Determine the [X, Y] coordinate at the center of the cell enclosing the given text.  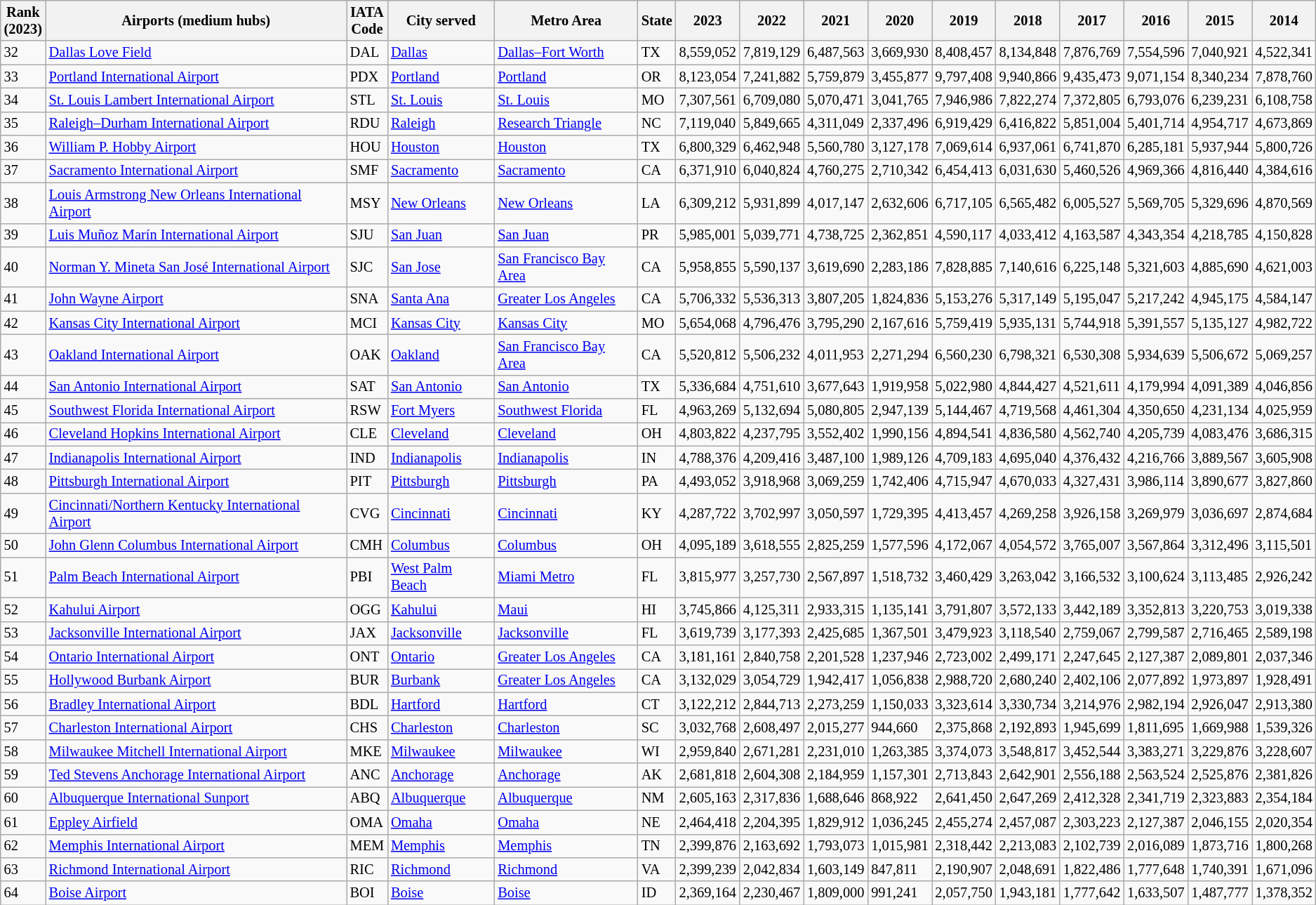
1,056,838 [900, 680]
45 [23, 411]
2,399,876 [707, 846]
5,132,694 [772, 411]
6,560,230 [964, 355]
3,220,753 [1220, 609]
Bradley International Airport [197, 704]
4,719,568 [1028, 411]
4,125,311 [772, 609]
2,759,067 [1092, 633]
William P. Hobby Airport [197, 147]
BUR [367, 680]
4,969,366 [1155, 171]
3,228,607 [1284, 751]
3,572,133 [1028, 609]
4,461,304 [1092, 411]
3,214,976 [1092, 704]
2,412,328 [1092, 798]
Palm Beach International Airport [197, 577]
2020 [900, 20]
64 [23, 893]
2,163,692 [772, 846]
2,525,876 [1220, 775]
58 [23, 751]
8,408,457 [964, 53]
3,455,877 [900, 77]
1,671,096 [1284, 869]
4,384,616 [1284, 171]
4,287,722 [707, 513]
Kahului Airport [197, 609]
2,184,959 [835, 775]
2,369,164 [707, 893]
3,050,597 [835, 513]
847,811 [900, 869]
3,702,997 [772, 513]
3,460,429 [964, 577]
2,680,240 [1028, 680]
Luis Muñoz Marín International Airport [197, 235]
1,793,073 [835, 846]
6,285,181 [1155, 147]
2,499,171 [1028, 656]
1,518,732 [900, 577]
43 [23, 355]
Metro Area [566, 20]
IATACode [367, 20]
3,330,734 [1028, 704]
63 [23, 869]
5,506,672 [1220, 355]
6,919,429 [964, 124]
2,959,840 [707, 751]
2,057,750 [964, 893]
61 [23, 822]
4,327,431 [1092, 481]
4,715,947 [964, 481]
3,791,807 [964, 609]
5,070,471 [835, 100]
1,811,695 [1155, 727]
3,619,739 [707, 633]
2,844,713 [772, 704]
7,372,805 [1092, 100]
SAT [367, 387]
1,036,245 [900, 822]
4,590,117 [964, 235]
3,815,977 [707, 577]
3,032,768 [707, 727]
6,040,824 [772, 171]
BOI [367, 893]
Rank(2023) [23, 20]
4,054,572 [1028, 546]
6,454,413 [964, 171]
Dallas [441, 53]
5,654,068 [707, 323]
1,539,326 [1284, 727]
3,669,930 [900, 53]
Fort Myers [441, 411]
TN [657, 846]
52 [23, 609]
2017 [1092, 20]
5,800,726 [1284, 147]
2,641,450 [964, 798]
5,759,879 [835, 77]
5,759,419 [964, 323]
5,934,639 [1155, 355]
3,890,677 [1220, 481]
Ontario [441, 656]
2,425,685 [835, 633]
2,303,223 [1092, 822]
PBI [367, 577]
St. Louis Lambert International Airport [197, 100]
3,229,876 [1220, 751]
5,080,805 [835, 411]
2,016,089 [1155, 846]
4,522,341 [1284, 53]
50 [23, 546]
5,153,276 [964, 299]
AK [657, 775]
4,562,740 [1092, 434]
1,577,596 [900, 546]
1,135,141 [900, 609]
5,460,526 [1092, 171]
5,506,232 [772, 355]
3,827,860 [1284, 481]
2016 [1155, 20]
1,777,642 [1092, 893]
4,982,722 [1284, 323]
West Palm Beach [441, 577]
1,809,000 [835, 893]
2,283,186 [900, 267]
1,150,033 [900, 704]
RSW [367, 411]
KY [657, 513]
9,797,408 [964, 77]
2,231,010 [835, 751]
5,849,665 [772, 124]
Burbank [441, 680]
3,041,765 [900, 100]
6,371,910 [707, 171]
ABQ [367, 798]
3,548,817 [1028, 751]
9,940,866 [1028, 77]
1,873,716 [1220, 846]
40 [23, 267]
3,686,315 [1284, 434]
NE [657, 822]
5,935,131 [1028, 323]
BDL [367, 704]
2,563,524 [1155, 775]
4,413,457 [964, 513]
5,958,855 [707, 267]
4,269,258 [1028, 513]
3,765,007 [1092, 546]
54 [23, 656]
2,988,720 [964, 680]
3,181,161 [707, 656]
4,011,953 [835, 355]
1,945,699 [1092, 727]
4,760,275 [835, 171]
Dallas–Fort Worth [566, 53]
35 [23, 124]
4,311,049 [835, 124]
4,803,822 [707, 434]
6,462,948 [772, 147]
2,273,259 [835, 704]
Kansas City International Airport [197, 323]
3,115,501 [1284, 546]
1,824,836 [900, 299]
2,647,269 [1028, 798]
2,020,354 [1284, 822]
4,033,412 [1028, 235]
4,816,440 [1220, 171]
1,973,897 [1220, 680]
1,822,486 [1092, 869]
4,954,717 [1220, 124]
3,619,690 [835, 267]
5,144,467 [964, 411]
3,745,866 [707, 609]
4,894,541 [964, 434]
2,318,442 [964, 846]
55 [23, 680]
Milwaukee Mitchell International Airport [197, 751]
5,039,771 [772, 235]
1,669,988 [1220, 727]
OMA [367, 822]
DAL [367, 53]
Miami Metro [566, 577]
Santa Ana [441, 299]
6,309,212 [707, 203]
5,069,257 [1284, 355]
JAX [367, 633]
2,608,497 [772, 727]
32 [23, 53]
4,205,739 [1155, 434]
3,054,729 [772, 680]
6,031,630 [1028, 171]
STL [367, 100]
NM [657, 798]
Louis Armstrong New Orleans International Airport [197, 203]
56 [23, 704]
OAK [367, 355]
5,851,004 [1092, 124]
1,740,391 [1220, 869]
4,870,569 [1284, 203]
1,603,149 [835, 869]
62 [23, 846]
3,113,485 [1220, 577]
2,192,893 [1028, 727]
3,263,042 [1028, 577]
2,323,883 [1220, 798]
4,673,869 [1284, 124]
2,589,198 [1284, 633]
3,926,158 [1092, 513]
2,190,907 [964, 869]
34 [23, 100]
4,237,795 [772, 434]
2022 [772, 20]
39 [23, 235]
HI [657, 609]
3,383,271 [1155, 751]
MCI [367, 323]
5,336,684 [707, 387]
2,037,346 [1284, 656]
51 [23, 577]
2,567,897 [835, 577]
Eppley Airfield [197, 822]
State [657, 20]
7,828,885 [964, 267]
2019 [964, 20]
6,108,758 [1284, 100]
Southwest Florida International Airport [197, 411]
OGG [367, 609]
2,716,465 [1220, 633]
1,800,268 [1284, 846]
4,209,416 [772, 458]
2,713,843 [964, 775]
6,565,482 [1028, 203]
3,795,290 [835, 323]
1,777,648 [1155, 869]
RDU [367, 124]
1,919,958 [900, 387]
9,435,473 [1092, 77]
6,416,822 [1028, 124]
2,457,087 [1028, 822]
5,706,332 [707, 299]
3,479,923 [964, 633]
7,878,760 [1284, 77]
2,710,342 [900, 171]
2,048,691 [1028, 869]
1,367,501 [900, 633]
VA [657, 869]
PIT [367, 481]
4,788,376 [707, 458]
ONT [367, 656]
CMH [367, 546]
Dallas Love Field [197, 53]
1,633,507 [1155, 893]
4,150,828 [1284, 235]
2,042,834 [772, 869]
4,216,766 [1155, 458]
6,793,076 [1155, 100]
2,825,259 [835, 546]
5,135,127 [1220, 323]
6,717,105 [964, 203]
6,225,148 [1092, 267]
2,201,528 [835, 656]
ID [657, 893]
7,040,921 [1220, 53]
1,990,156 [900, 434]
2,642,901 [1028, 775]
6,741,870 [1092, 147]
4,836,580 [1028, 434]
7,554,596 [1155, 53]
3,257,730 [772, 577]
3,269,979 [1155, 513]
2,556,188 [1092, 775]
4,376,432 [1092, 458]
Raleigh [441, 124]
4,083,476 [1220, 434]
3,019,338 [1284, 609]
59 [23, 775]
3,442,189 [1092, 609]
4,521,611 [1092, 387]
4,095,189 [707, 546]
2023 [707, 20]
9,071,154 [1155, 77]
3,807,205 [835, 299]
CVG [367, 513]
NC [657, 124]
SNA [367, 299]
2014 [1284, 20]
5,022,980 [964, 387]
4,945,175 [1220, 299]
Memphis International Airport [197, 846]
4,231,134 [1220, 411]
3,100,624 [1155, 577]
6,530,308 [1092, 355]
1,015,981 [900, 846]
3,986,114 [1155, 481]
IN [657, 458]
Norman Y. Mineta San José International Airport [197, 267]
53 [23, 633]
44 [23, 387]
5,744,918 [1092, 323]
7,819,129 [772, 53]
Ted Stevens Anchorage International Airport [197, 775]
4,695,040 [1028, 458]
2,399,239 [707, 869]
46 [23, 434]
1,263,385 [900, 751]
Airports (medium hubs) [197, 20]
4,163,587 [1092, 235]
ANC [367, 775]
2,913,380 [1284, 704]
36 [23, 147]
1,942,417 [835, 680]
2,723,002 [964, 656]
991,241 [900, 893]
49 [23, 513]
1,729,395 [900, 513]
1,487,777 [1220, 893]
7,876,769 [1092, 53]
5,195,047 [1092, 299]
John Wayne Airport [197, 299]
Kahului [441, 609]
1,943,181 [1028, 893]
Hollywood Burbank Airport [197, 680]
3,036,697 [1220, 513]
6,800,329 [707, 147]
Ontario International Airport [197, 656]
Indianapolis International Airport [197, 458]
3,618,555 [772, 546]
6,709,080 [772, 100]
2018 [1028, 20]
3,132,029 [707, 680]
Sacramento International Airport [197, 171]
2,089,801 [1220, 656]
1,742,406 [900, 481]
2,464,418 [707, 822]
CHS [367, 727]
8,559,052 [707, 53]
1,237,946 [900, 656]
2,341,719 [1155, 798]
2,230,467 [772, 893]
Cincinnati/Northern Kentucky International Airport [197, 513]
3,177,393 [772, 633]
3,605,908 [1284, 458]
2,604,308 [772, 775]
SC [657, 727]
2,077,892 [1155, 680]
2,926,242 [1284, 577]
2,947,139 [900, 411]
Maui [566, 609]
7,069,614 [964, 147]
2,167,616 [900, 323]
2,362,851 [900, 235]
Southwest Florida [566, 411]
CT [657, 704]
OR [657, 77]
2,605,163 [707, 798]
2,046,155 [1220, 822]
MKE [367, 751]
5,329,696 [1220, 203]
4,046,856 [1284, 387]
PA [657, 481]
5,217,242 [1155, 299]
6,798,321 [1028, 355]
2,681,818 [707, 775]
Pittsburgh International Airport [197, 481]
60 [23, 798]
3,374,073 [964, 751]
3,166,532 [1092, 577]
5,590,137 [772, 267]
4,172,067 [964, 546]
Cleveland Hopkins International Airport [197, 434]
3,918,968 [772, 481]
HOU [367, 147]
5,937,944 [1220, 147]
48 [23, 481]
Portland International Airport [197, 77]
4,796,476 [772, 323]
3,567,864 [1155, 546]
1,989,126 [900, 458]
5,401,714 [1155, 124]
Albuquerque International Sunport [197, 798]
SMF [367, 171]
IND [367, 458]
Jacksonville International Airport [197, 633]
8,134,848 [1028, 53]
2,381,826 [1284, 775]
SJC [367, 267]
2,455,274 [964, 822]
6,239,231 [1220, 100]
WI [657, 751]
2,354,184 [1284, 798]
San Antonio International Airport [197, 387]
Research Triangle [566, 124]
Oakland [441, 355]
1,928,491 [1284, 680]
2,402,106 [1092, 680]
47 [23, 458]
7,140,616 [1028, 267]
MSY [367, 203]
5,536,313 [772, 299]
4,738,725 [835, 235]
2,213,083 [1028, 846]
2,840,758 [772, 656]
Oakland International Airport [197, 355]
2,671,281 [772, 751]
2,204,395 [772, 822]
1,378,352 [1284, 893]
PDX [367, 77]
3,118,540 [1028, 633]
5,560,780 [835, 147]
4,963,269 [707, 411]
2,799,587 [1155, 633]
7,822,274 [1028, 100]
2,982,194 [1155, 704]
5,317,149 [1028, 299]
Raleigh–Durham International Airport [197, 124]
3,552,402 [835, 434]
5,391,557 [1155, 323]
3,312,496 [1220, 546]
6,937,061 [1028, 147]
8,123,054 [707, 77]
7,241,882 [772, 77]
57 [23, 727]
4,218,785 [1220, 235]
2,874,684 [1284, 513]
2015 [1220, 20]
4,343,354 [1155, 235]
4,179,994 [1155, 387]
3,323,614 [964, 704]
2,247,645 [1092, 656]
4,885,690 [1220, 267]
San Jose [441, 267]
6,487,563 [835, 53]
RIC [367, 869]
2,015,277 [835, 727]
4,844,427 [1028, 387]
4,493,052 [707, 481]
4,621,003 [1284, 267]
3,127,178 [900, 147]
37 [23, 171]
2,102,739 [1092, 846]
2,375,868 [964, 727]
LA [657, 203]
2,933,315 [835, 609]
3,889,567 [1220, 458]
City served [441, 20]
8,340,234 [1220, 77]
5,931,899 [772, 203]
33 [23, 77]
CLE [367, 434]
4,670,033 [1028, 481]
2,271,294 [900, 355]
4,017,147 [835, 203]
3,487,100 [835, 458]
3,352,813 [1155, 609]
7,307,561 [707, 100]
SJU [367, 235]
2,632,606 [900, 203]
Charleston International Airport [197, 727]
5,321,603 [1155, 267]
3,677,643 [835, 387]
3,069,259 [835, 481]
MEM [367, 846]
4,709,183 [964, 458]
5,569,705 [1155, 203]
7,946,986 [964, 100]
42 [23, 323]
38 [23, 203]
Boise Airport [197, 893]
2021 [835, 20]
5,985,001 [707, 235]
3,452,544 [1092, 751]
1,157,301 [900, 775]
6,005,527 [1092, 203]
4,091,389 [1220, 387]
Richmond International Airport [197, 869]
4,350,650 [1155, 411]
1,688,646 [835, 798]
1,829,912 [835, 822]
4,751,610 [772, 387]
868,922 [900, 798]
4,025,959 [1284, 411]
944,660 [900, 727]
2,926,047 [1220, 704]
John Glenn Columbus International Airport [197, 546]
2,337,496 [900, 124]
5,520,812 [707, 355]
3,122,212 [707, 704]
PR [657, 235]
7,119,040 [707, 124]
2,317,836 [772, 798]
4,584,147 [1284, 299]
41 [23, 299]
